Locate the cell with the specified text and output its [x, y] center coordinate. 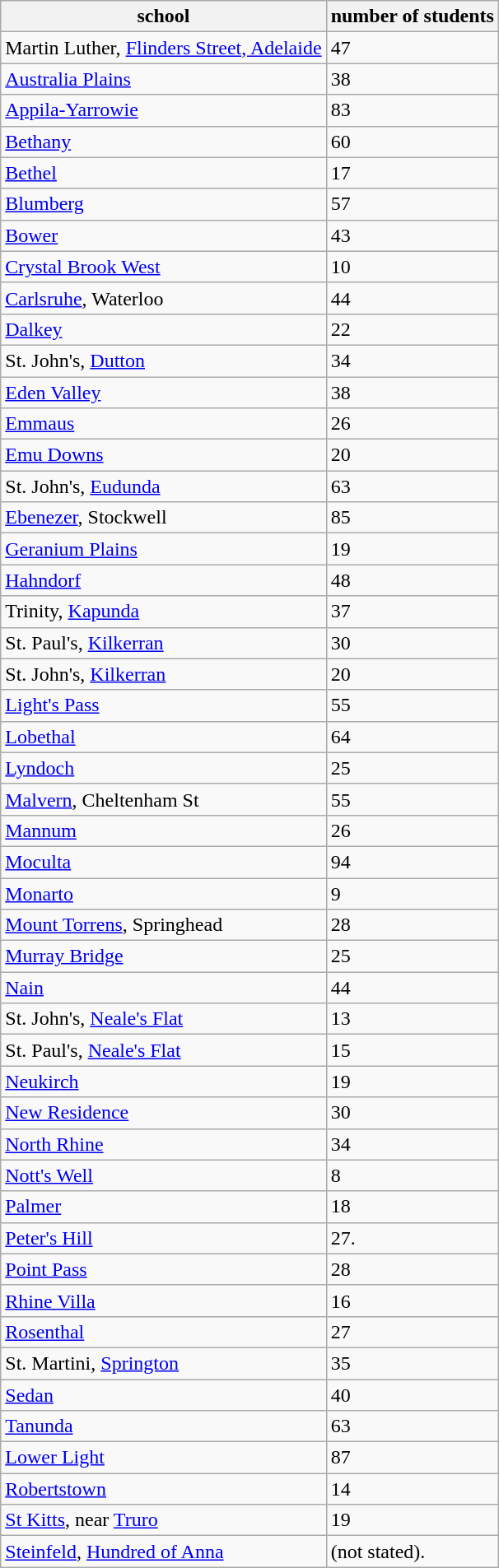
number of students [412, 16]
St. Paul's, Kilkerran [163, 643]
Crystal Brook West [163, 267]
27. [412, 1238]
Carlsruhe, Waterloo [163, 298]
Light's Pass [163, 705]
Steinfeld, Hundred of Anna [163, 1552]
17 [412, 173]
57 [412, 204]
22 [412, 329]
35 [412, 1363]
(not stated). [412, 1552]
Eden Valley [163, 393]
Bethany [163, 142]
Peter's Hill [163, 1238]
Bower [163, 235]
18 [412, 1207]
Palmer [163, 1207]
Trinity, Kapunda [163, 612]
school [163, 16]
Tanunda [163, 1426]
Blumberg [163, 204]
27 [412, 1332]
87 [412, 1458]
47 [412, 48]
64 [412, 737]
Rosenthal [163, 1332]
37 [412, 612]
Monarto [163, 893]
Lobethal [163, 737]
St. John's, Kilkerran [163, 674]
Rhine Villa [163, 1300]
9 [412, 893]
Ebenezer, Stockwell [163, 518]
Mount Torrens, Springhead [163, 925]
60 [412, 142]
Emmaus [163, 424]
North Rhine [163, 1144]
Robertstown [163, 1489]
83 [412, 110]
Point Pass [163, 1269]
New Residence [163, 1113]
10 [412, 267]
St Kitts, near Truro [163, 1520]
Geranium Plains [163, 549]
Appila-Yarrowie [163, 110]
94 [412, 862]
Nain [163, 988]
Lower Light [163, 1458]
Emu Downs [163, 455]
Mannum [163, 831]
Moculta [163, 862]
14 [412, 1489]
Australia Plains [163, 79]
15 [412, 1050]
Lyndoch [163, 768]
Nott's Well [163, 1175]
43 [412, 235]
40 [412, 1395]
Malvern, Cheltenham St [163, 799]
St. Paul's, Neale's Flat [163, 1050]
St. John's, Dutton [163, 361]
8 [412, 1175]
Murray Bridge [163, 956]
13 [412, 1019]
Neukirch [163, 1082]
Sedan [163, 1395]
St. John's, Eudunda [163, 486]
Dalkey [163, 329]
St. Martini, Springton [163, 1363]
85 [412, 518]
16 [412, 1300]
Hahndorf [163, 580]
Martin Luther, Flinders Street, Adelaide [163, 48]
48 [412, 580]
St. John's, Neale's Flat [163, 1019]
Bethel [163, 173]
